Capture the cell that displays the provided text and extract its [x, y] central coordinate. 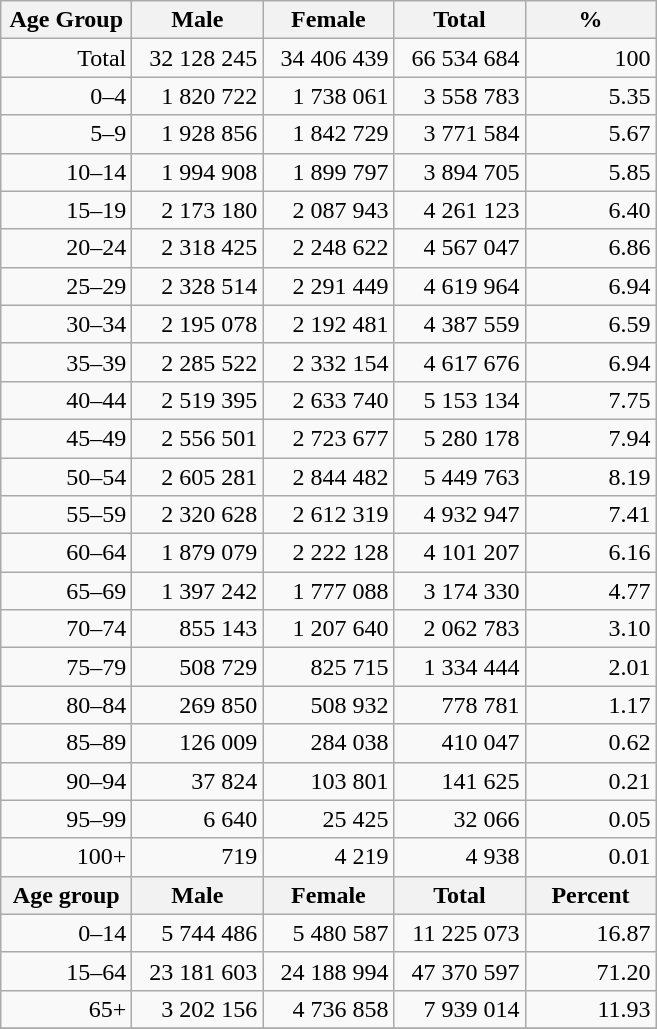
3 174 330 [460, 591]
2 285 522 [198, 362]
2 844 482 [328, 477]
2 192 481 [328, 324]
0.05 [590, 819]
75–79 [66, 667]
6.40 [590, 210]
1 334 444 [460, 667]
2 320 628 [198, 515]
2 723 677 [328, 438]
284 038 [328, 743]
11 225 073 [460, 933]
% [590, 20]
40–44 [66, 400]
23 181 603 [198, 971]
35–39 [66, 362]
778 781 [460, 705]
95–99 [66, 819]
66 534 684 [460, 58]
2 612 319 [328, 515]
7 939 014 [460, 1009]
2 605 281 [198, 477]
1 899 797 [328, 172]
2 291 449 [328, 286]
80–84 [66, 705]
100+ [66, 857]
4 938 [460, 857]
0.62 [590, 743]
30–34 [66, 324]
32 128 245 [198, 58]
15–64 [66, 971]
5.85 [590, 172]
141 625 [460, 781]
6.16 [590, 553]
1 820 722 [198, 96]
1.17 [590, 705]
4 617 676 [460, 362]
2 248 622 [328, 248]
Age group [66, 895]
1 207 640 [328, 629]
5–9 [66, 134]
2 318 425 [198, 248]
269 850 [198, 705]
1 928 856 [198, 134]
5.35 [590, 96]
4 387 559 [460, 324]
4 932 947 [460, 515]
1 397 242 [198, 591]
7.75 [590, 400]
3 894 705 [460, 172]
4 619 964 [460, 286]
103 801 [328, 781]
20–24 [66, 248]
1 994 908 [198, 172]
3 771 584 [460, 134]
508 932 [328, 705]
1 879 079 [198, 553]
0.21 [590, 781]
100 [590, 58]
1 738 061 [328, 96]
2 556 501 [198, 438]
719 [198, 857]
3 558 783 [460, 96]
90–94 [66, 781]
37 824 [198, 781]
5 480 587 [328, 933]
70–74 [66, 629]
0.01 [590, 857]
50–54 [66, 477]
825 715 [328, 667]
15–19 [66, 210]
5 280 178 [460, 438]
2.01 [590, 667]
16.87 [590, 933]
855 143 [198, 629]
1 777 088 [328, 591]
2 332 154 [328, 362]
2 633 740 [328, 400]
11.93 [590, 1009]
7.94 [590, 438]
4 736 858 [328, 1009]
5 744 486 [198, 933]
65+ [66, 1009]
2 519 395 [198, 400]
47 370 597 [460, 971]
25 425 [328, 819]
4 101 207 [460, 553]
6.59 [590, 324]
25–29 [66, 286]
7.41 [590, 515]
85–89 [66, 743]
3 202 156 [198, 1009]
6 640 [198, 819]
5 449 763 [460, 477]
4 261 123 [460, 210]
55–59 [66, 515]
10–14 [66, 172]
5.67 [590, 134]
4 219 [328, 857]
71.20 [590, 971]
2 087 943 [328, 210]
Percent [590, 895]
4.77 [590, 591]
2 195 078 [198, 324]
Age Group [66, 20]
508 729 [198, 667]
3.10 [590, 629]
2 173 180 [198, 210]
4 567 047 [460, 248]
126 009 [198, 743]
5 153 134 [460, 400]
8.19 [590, 477]
60–64 [66, 553]
45–49 [66, 438]
24 188 994 [328, 971]
2 222 128 [328, 553]
32 066 [460, 819]
34 406 439 [328, 58]
2 328 514 [198, 286]
6.86 [590, 248]
65–69 [66, 591]
2 062 783 [460, 629]
0–14 [66, 933]
0–4 [66, 96]
1 842 729 [328, 134]
410 047 [460, 743]
